Scan for the cell matching the given text and deliver its [X, Y] coordinate at center. 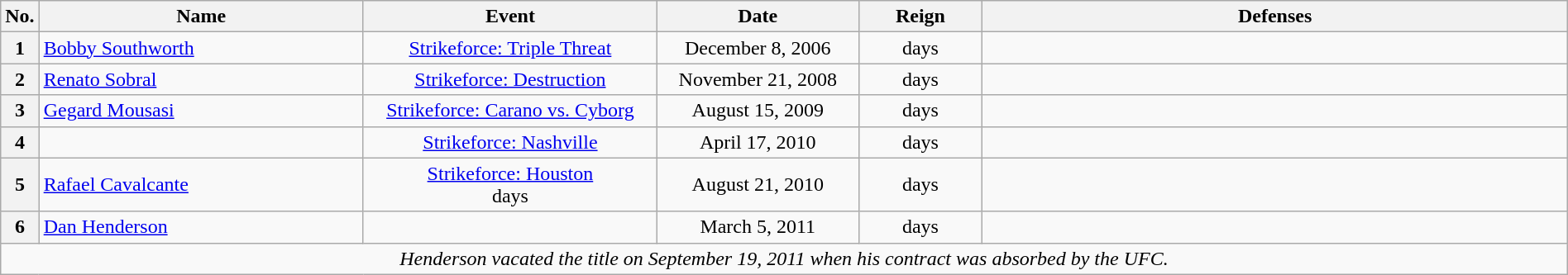
Dan Henderson [201, 227]
Strikeforce: Triple Threat [509, 48]
August 21, 2010 [758, 185]
Gegard Mousasi [201, 111]
August 15, 2009 [758, 111]
4 [20, 142]
March 5, 2011 [758, 227]
November 21, 2008 [758, 79]
Strikeforce: Houston days [509, 185]
5 [20, 185]
Strikeforce: Destruction [509, 79]
Reign [920, 17]
Event [509, 17]
Bobby Southworth [201, 48]
Defenses [1275, 17]
No. [20, 17]
Henderson vacated the title on September 19, 2011 when his contract was absorbed by the UFC. [784, 258]
Rafael Cavalcante [201, 185]
Name [201, 17]
6 [20, 227]
December 8, 2006 [758, 48]
Renato Sobral [201, 79]
April 17, 2010 [758, 142]
1 [20, 48]
Date [758, 17]
2 [20, 79]
Strikeforce: Carano vs. Cyborg [509, 111]
Strikeforce: Nashville [509, 142]
3 [20, 111]
